Extract the [X, Y] coordinate from the center of the cell holding the provided text.  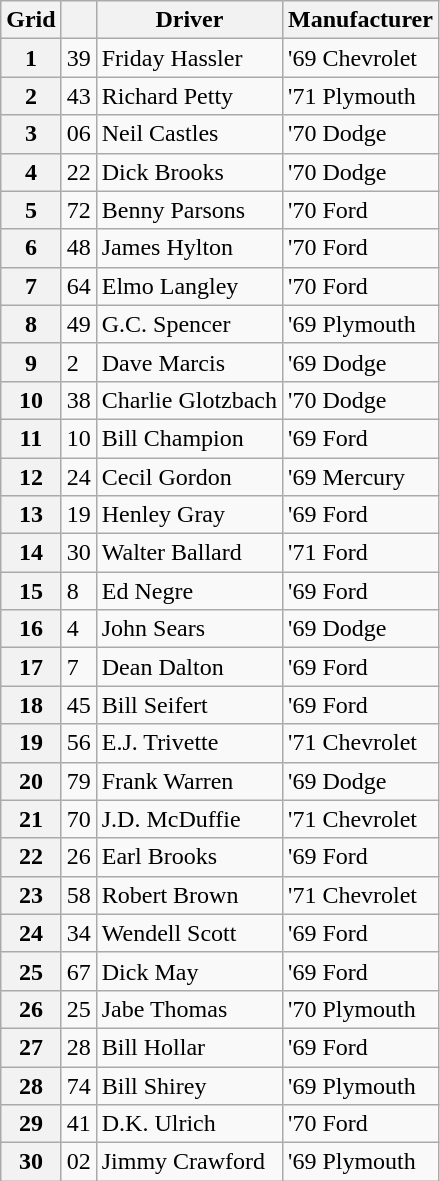
29 [31, 1124]
Frank Warren [189, 781]
'71 Plymouth [361, 96]
D.K. Ulrich [189, 1124]
Richard Petty [189, 96]
Grid [31, 20]
58 [78, 895]
21 [31, 819]
9 [31, 362]
J.D. McDuffie [189, 819]
20 [31, 781]
34 [78, 933]
Bill Champion [189, 438]
39 [78, 58]
27 [31, 1047]
13 [31, 515]
41 [78, 1124]
6 [31, 248]
John Sears [189, 629]
67 [78, 971]
Ed Negre [189, 591]
45 [78, 705]
5 [31, 210]
Robert Brown [189, 895]
'71 Ford [361, 553]
Driver [189, 20]
Neil Castles [189, 134]
15 [31, 591]
43 [78, 96]
74 [78, 1085]
11 [31, 438]
72 [78, 210]
Henley Gray [189, 515]
23 [31, 895]
Dick Brooks [189, 172]
Walter Ballard [189, 553]
38 [78, 400]
Jabe Thomas [189, 1009]
Friday Hassler [189, 58]
56 [78, 743]
02 [78, 1162]
Dave Marcis [189, 362]
James Hylton [189, 248]
Bill Hollar [189, 1047]
3 [31, 134]
79 [78, 781]
Charlie Glotzbach [189, 400]
1 [31, 58]
12 [31, 477]
49 [78, 324]
Dean Dalton [189, 667]
Elmo Langley [189, 286]
G.C. Spencer [189, 324]
Benny Parsons [189, 210]
Manufacturer [361, 20]
06 [78, 134]
70 [78, 819]
Bill Seifert [189, 705]
E.J. Trivette [189, 743]
16 [31, 629]
Bill Shirey [189, 1085]
Cecil Gordon [189, 477]
18 [31, 705]
14 [31, 553]
'69 Mercury [361, 477]
48 [78, 248]
64 [78, 286]
'70 Plymouth [361, 1009]
Earl Brooks [189, 857]
Wendell Scott [189, 933]
Jimmy Crawford [189, 1162]
'69 Chevrolet [361, 58]
Dick May [189, 971]
17 [31, 667]
